Search for the cell housing the specified text and yield its [X, Y] center coordinate. 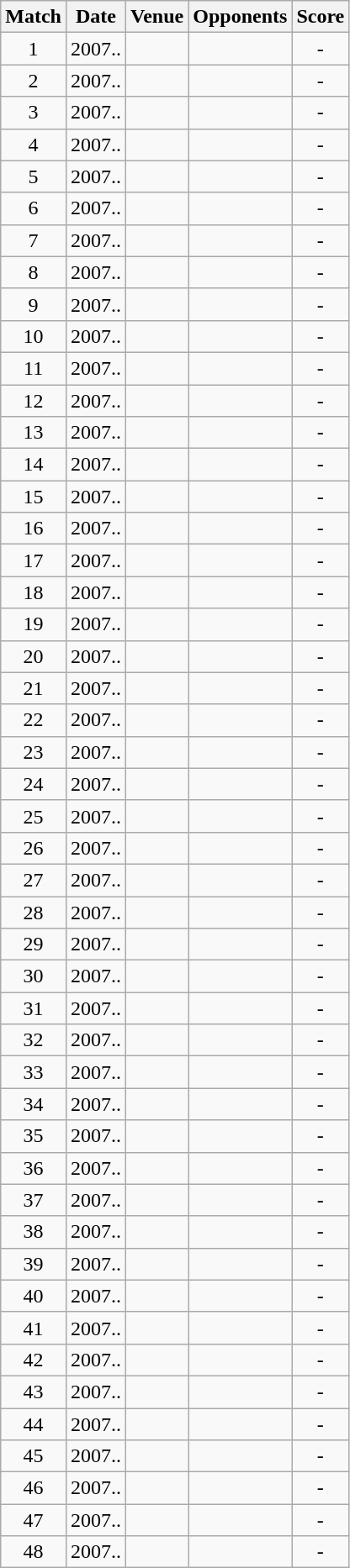
46 [34, 1488]
28 [34, 912]
9 [34, 304]
34 [34, 1104]
7 [34, 240]
8 [34, 272]
19 [34, 624]
32 [34, 1040]
48 [34, 1552]
44 [34, 1424]
Match [34, 17]
Date [96, 17]
2 [34, 81]
10 [34, 336]
Score [321, 17]
4 [34, 145]
35 [34, 1136]
27 [34, 880]
45 [34, 1456]
42 [34, 1360]
3 [34, 113]
22 [34, 720]
18 [34, 592]
29 [34, 944]
47 [34, 1520]
43 [34, 1392]
15 [34, 497]
39 [34, 1264]
12 [34, 401]
1 [34, 49]
36 [34, 1168]
5 [34, 176]
6 [34, 208]
24 [34, 784]
40 [34, 1296]
30 [34, 976]
11 [34, 368]
37 [34, 1200]
23 [34, 752]
17 [34, 560]
38 [34, 1232]
41 [34, 1328]
31 [34, 1008]
26 [34, 848]
21 [34, 688]
25 [34, 816]
Opponents [241, 17]
16 [34, 529]
14 [34, 465]
Venue [157, 17]
13 [34, 433]
33 [34, 1072]
20 [34, 656]
